Search for the cell housing the specified text and yield its [X, Y] center coordinate. 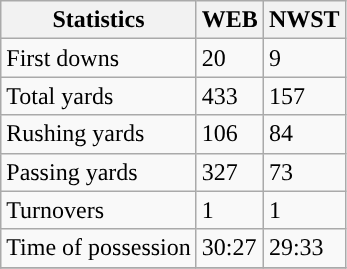
73 [304, 172]
Statistics [99, 20]
WEB [230, 20]
29:33 [304, 248]
NWST [304, 20]
Rushing yards [99, 134]
327 [230, 172]
9 [304, 58]
Total yards [99, 96]
157 [304, 96]
Passing yards [99, 172]
20 [230, 58]
433 [230, 96]
Time of possession [99, 248]
30:27 [230, 248]
106 [230, 134]
84 [304, 134]
First downs [99, 58]
Turnovers [99, 210]
